Output the [X, Y] coordinate of the center of the cell containing the given text.  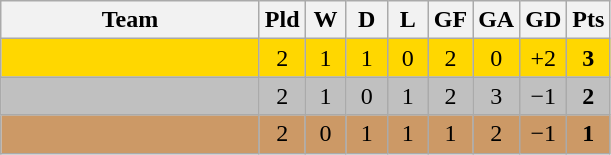
Pts [588, 20]
GD [544, 20]
GF [450, 20]
D [366, 20]
Pld [282, 20]
Team [130, 20]
GA [496, 20]
+2 [544, 58]
W [326, 20]
L [408, 20]
